Detect which cell encompasses the target text, then output its [x, y] center coordinate. 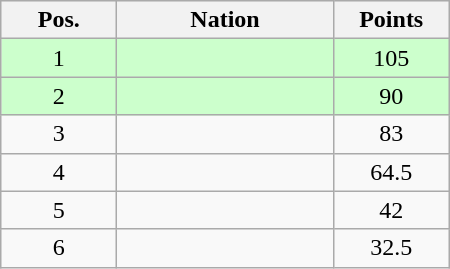
42 [391, 210]
105 [391, 58]
6 [59, 248]
Points [391, 20]
32.5 [391, 248]
3 [59, 134]
83 [391, 134]
Pos. [59, 20]
64.5 [391, 172]
90 [391, 96]
4 [59, 172]
1 [59, 58]
5 [59, 210]
2 [59, 96]
Nation [225, 20]
